Detect which cell encompasses the target text, then output its (x, y) center coordinate. 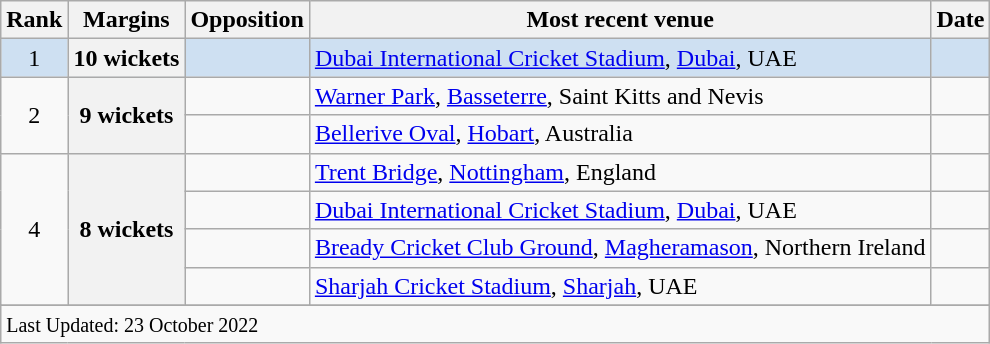
1 (34, 58)
Last Updated: 23 October 2022 (496, 324)
9 wickets (126, 115)
Rank (34, 20)
Bellerive Oval, Hobart, Australia (620, 134)
Date (960, 20)
Warner Park, Basseterre, Saint Kitts and Nevis (620, 96)
Bready Cricket Club Ground, Magheramason, Northern Ireland (620, 248)
8 wickets (126, 229)
Opposition (247, 20)
Margins (126, 20)
2 (34, 115)
4 (34, 229)
10 wickets (126, 58)
Trent Bridge, Nottingham, England (620, 172)
Most recent venue (620, 20)
Sharjah Cricket Stadium, Sharjah, UAE (620, 286)
